Scan for the cell matching the given text and deliver its [X, Y] coordinate at center. 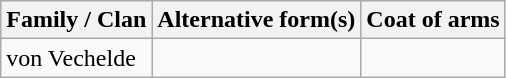
von Vechelde [76, 58]
Alternative form(s) [256, 20]
Coat of arms [433, 20]
Family / Clan [76, 20]
